Locate the cell with the specified text and output its (X, Y) center coordinate. 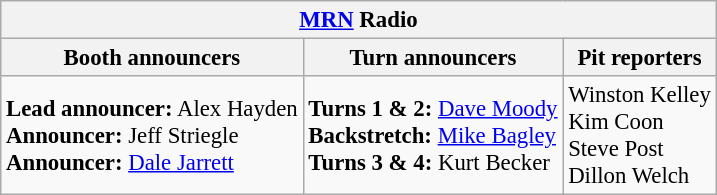
Pit reporters (640, 58)
Booth announcers (152, 58)
Turn announcers (433, 58)
Winston KelleyKim CoonSteve PostDillon Welch (640, 136)
MRN Radio (358, 20)
Turns 1 & 2: Dave MoodyBackstretch: Mike BagleyTurns 3 & 4: Kurt Becker (433, 136)
Lead announcer: Alex HaydenAnnouncer: Jeff StriegleAnnouncer: Dale Jarrett (152, 136)
